Extract the [x, y] coordinate from the center of the cell holding the provided text.  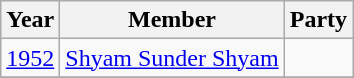
Party [318, 20]
Shyam Sunder Shyam [172, 58]
Member [172, 20]
Year [30, 20]
1952 [30, 58]
